Return [X, Y] of the center of cell containing provided text 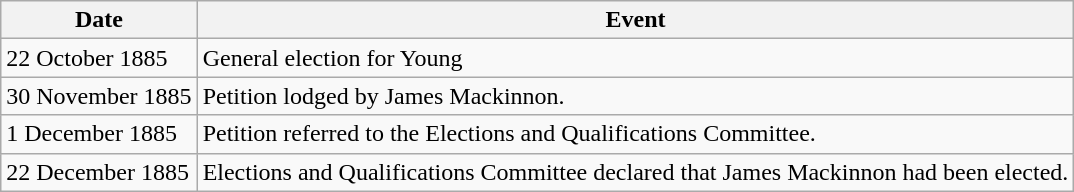
22 December 1885 [99, 172]
1 December 1885 [99, 134]
30 November 1885 [99, 96]
Date [99, 20]
22 October 1885 [99, 58]
Event [636, 20]
Elections and Qualifications Committee declared that James Mackinnon had been elected. [636, 172]
General election for Young [636, 58]
Petition referred to the Elections and Qualifications Committee. [636, 134]
Petition lodged by James Mackinnon. [636, 96]
